Pinpoint the cell where the given text exists, returning its [X, Y] midpoint coordinate. 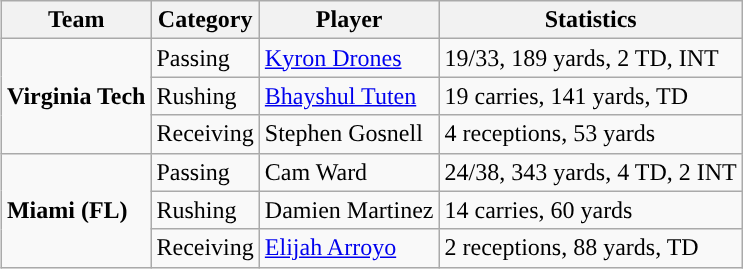
Damien Martinez [349, 210]
Virginia Tech [76, 96]
24/38, 343 yards, 4 TD, 2 INT [590, 172]
19 carries, 141 yards, TD [590, 96]
Elijah Arroyo [349, 248]
Statistics [590, 20]
Kyron Drones [349, 58]
Miami (FL) [76, 210]
Team [76, 20]
Stephen Gosnell [349, 134]
Player [349, 20]
Cam Ward [349, 172]
Category [205, 20]
14 carries, 60 yards [590, 210]
4 receptions, 53 yards [590, 134]
Bhayshul Tuten [349, 96]
2 receptions, 88 yards, TD [590, 248]
19/33, 189 yards, 2 TD, INT [590, 58]
